Pinpoint the cell where the given text exists, returning its (x, y) midpoint coordinate. 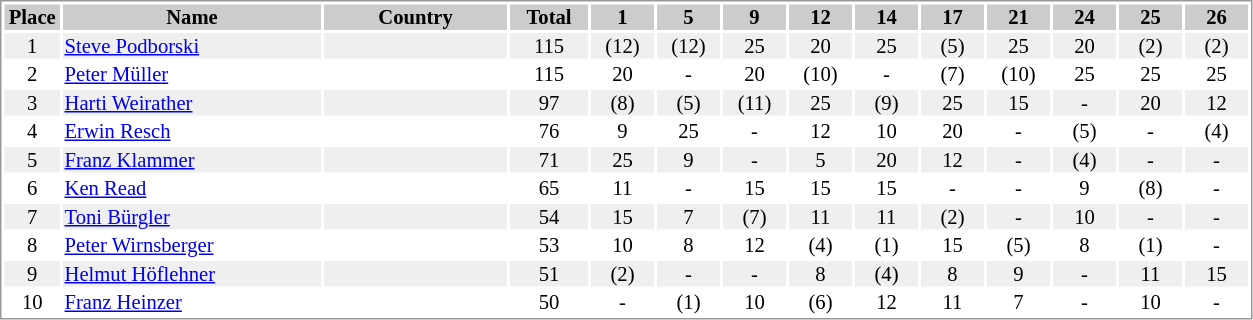
Total (549, 17)
2 (32, 75)
24 (1084, 17)
21 (1018, 17)
Franz Klammer (192, 160)
51 (549, 274)
Name (192, 17)
53 (549, 245)
Erwin Resch (192, 131)
Place (32, 17)
54 (549, 217)
Steve Podborski (192, 46)
Harti Weirather (192, 103)
65 (549, 189)
3 (32, 103)
Peter Müller (192, 75)
Franz Heinzer (192, 303)
4 (32, 131)
76 (549, 131)
(11) (754, 103)
26 (1216, 17)
50 (549, 303)
Helmut Höflehner (192, 274)
Ken Read (192, 189)
14 (886, 17)
Peter Wirnsberger (192, 245)
17 (952, 17)
6 (32, 189)
97 (549, 103)
(9) (886, 103)
(6) (820, 303)
Country (416, 17)
71 (549, 160)
Toni Bürgler (192, 217)
